Return the (x, y) coordinate for the center point of the cell that contains the specified text.  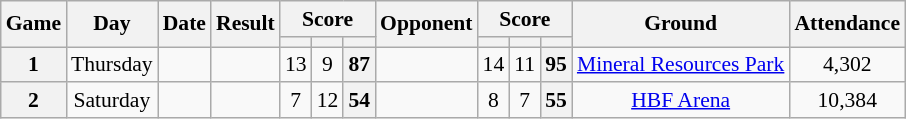
12 (328, 101)
Game (34, 24)
1 (34, 65)
Saturday (112, 101)
Attendance (847, 24)
87 (359, 65)
Day (112, 24)
Opponent (426, 24)
13 (296, 65)
10,384 (847, 101)
2 (34, 101)
HBF Arena (681, 101)
Ground (681, 24)
55 (556, 101)
Result (246, 24)
Date (184, 24)
4,302 (847, 65)
54 (359, 101)
Thursday (112, 65)
9 (328, 65)
95 (556, 65)
8 (494, 101)
14 (494, 65)
11 (524, 65)
Mineral Resources Park (681, 65)
